Pinpoint the cell where the given text exists, returning its (X, Y) midpoint coordinate. 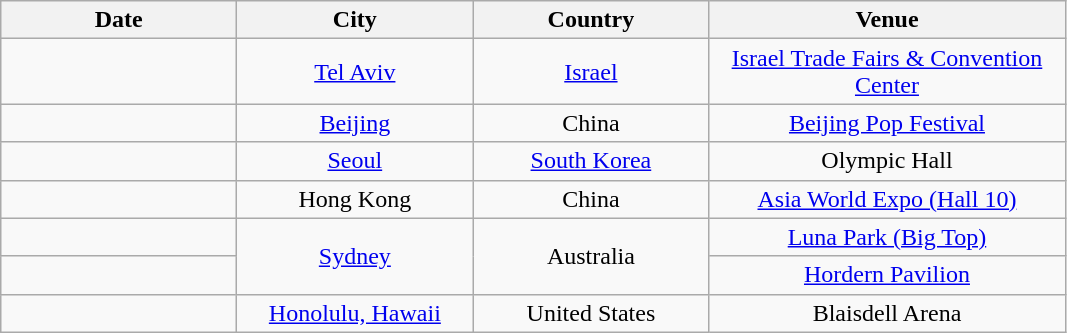
Date (119, 20)
Beijing (355, 123)
United States (591, 313)
Hordern Pavilion (887, 275)
Seoul (355, 161)
South Korea (591, 161)
Olympic Hall (887, 161)
Australia (591, 256)
Hong Kong (355, 199)
Country (591, 20)
Sydney (355, 256)
Honolulu, Hawaii (355, 313)
Venue (887, 20)
Asia World Expo (Hall 10) (887, 199)
Israel (591, 72)
Luna Park (Big Top) (887, 237)
City (355, 20)
Beijing Pop Festival (887, 123)
Blaisdell Arena (887, 313)
Tel Aviv (355, 72)
Israel Trade Fairs & Convention Center (887, 72)
